Extract the (X, Y) coordinate from the center of the cell holding the provided text.  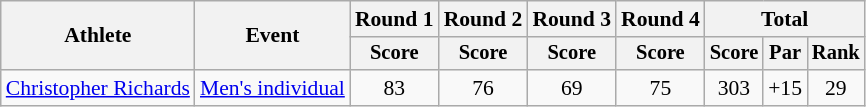
Round 2 (484, 19)
Round 3 (572, 19)
75 (660, 88)
+15 (785, 88)
Athlete (98, 36)
Rank (836, 54)
Total (785, 19)
29 (836, 88)
69 (572, 88)
Round 4 (660, 19)
Par (785, 54)
Men's individual (272, 88)
76 (484, 88)
Round 1 (394, 19)
Event (272, 36)
Christopher Richards (98, 88)
303 (734, 88)
83 (394, 88)
